Return (X, Y) of the center of cell containing provided text 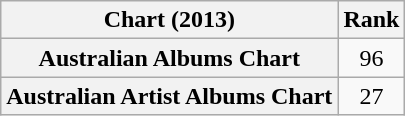
Chart (2013) (170, 20)
Rank (372, 20)
Australian Artist Albums Chart (170, 96)
96 (372, 58)
Australian Albums Chart (170, 58)
27 (372, 96)
